Find where the given text appears and provide that cell's center as (x, y) coordinate. 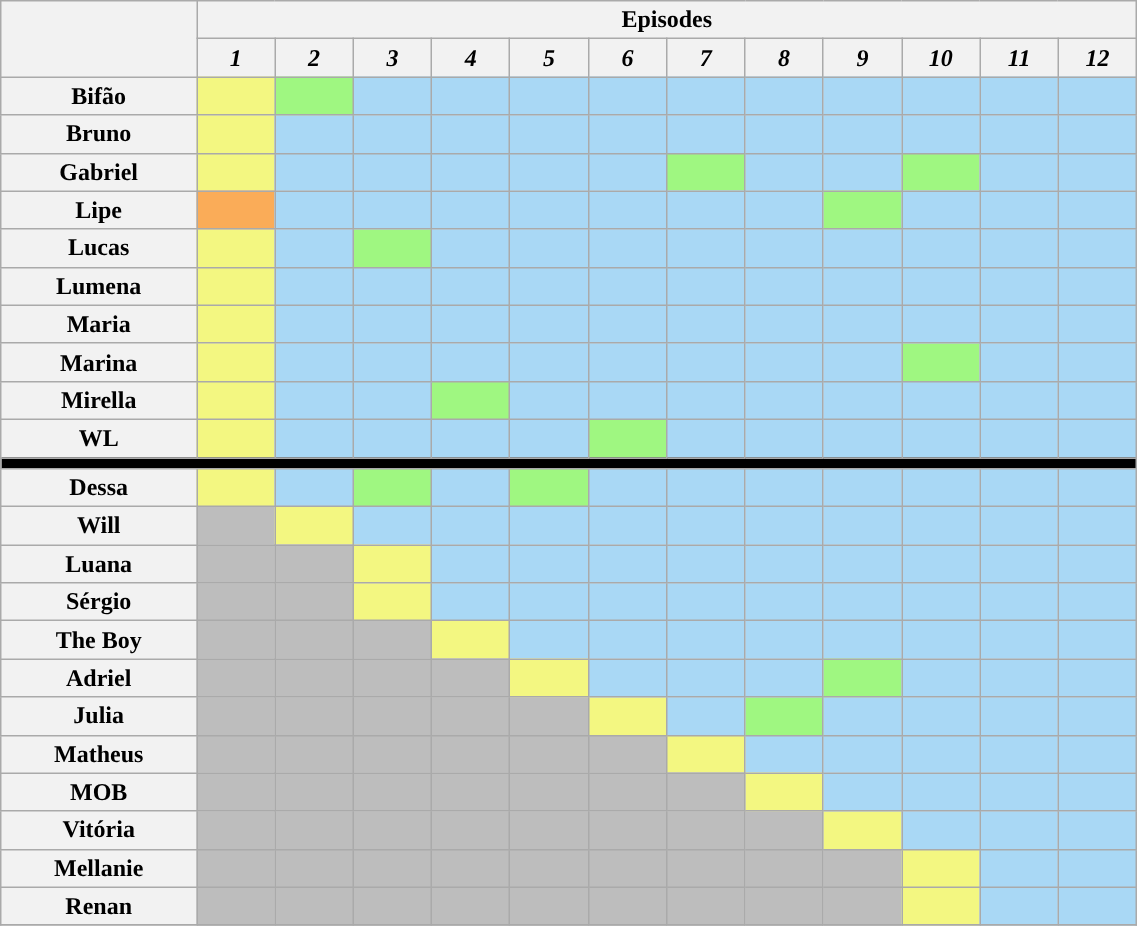
3 (392, 58)
The Boy (99, 640)
Lumena (99, 286)
6 (627, 58)
10 (941, 58)
Gabriel (99, 172)
1 (236, 58)
Julia (99, 716)
WL (99, 438)
2 (314, 58)
Bruno (99, 134)
Adriel (99, 678)
Sérgio (99, 602)
Marina (99, 362)
Lipe (99, 210)
5 (549, 58)
8 (784, 58)
Episodes (667, 20)
Maria (99, 324)
Matheus (99, 754)
Bifão (99, 96)
Renan (99, 906)
Vitória (99, 830)
12 (1098, 58)
9 (862, 58)
11 (1019, 58)
4 (471, 58)
Lucas (99, 248)
Dessa (99, 488)
MOB (99, 792)
7 (706, 58)
Mellanie (99, 868)
Luana (99, 564)
Mirella (99, 400)
Will (99, 526)
